Scan for the cell matching the given text and deliver its (x, y) coordinate at center. 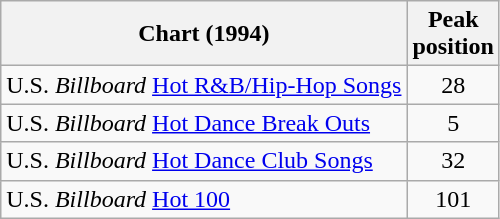
28 (453, 85)
Chart (1994) (204, 34)
U.S. Billboard Hot R&B/Hip-Hop Songs (204, 85)
32 (453, 161)
U.S. Billboard Hot Dance Club Songs (204, 161)
Peakposition (453, 34)
U.S. Billboard Hot 100 (204, 199)
101 (453, 199)
5 (453, 123)
U.S. Billboard Hot Dance Break Outs (204, 123)
